Determine the (x, y) coordinate at the center of the cell enclosing the given text.  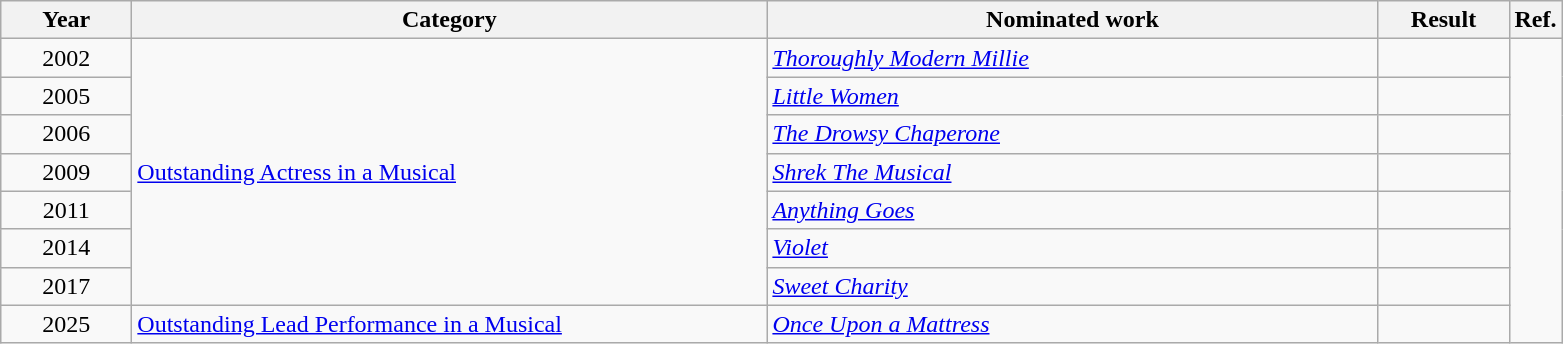
2025 (66, 324)
Little Women (1072, 96)
2011 (66, 210)
2005 (66, 96)
2006 (66, 134)
Outstanding Lead Performance in a Musical (450, 324)
The Drowsy Chaperone (1072, 134)
2009 (66, 172)
Thoroughly Modern Millie (1072, 58)
Ref. (1536, 20)
Shrek The Musical (1072, 172)
Nominated work (1072, 20)
Violet (1072, 248)
Once Upon a Mattress (1072, 324)
Year (66, 20)
Category (450, 20)
2002 (66, 58)
Anything Goes (1072, 210)
Result (1444, 20)
2014 (66, 248)
Outstanding Actress in a Musical (450, 172)
2017 (66, 286)
Sweet Charity (1072, 286)
